Provide the [X, Y] coordinate of the cell's center where the given text is located.  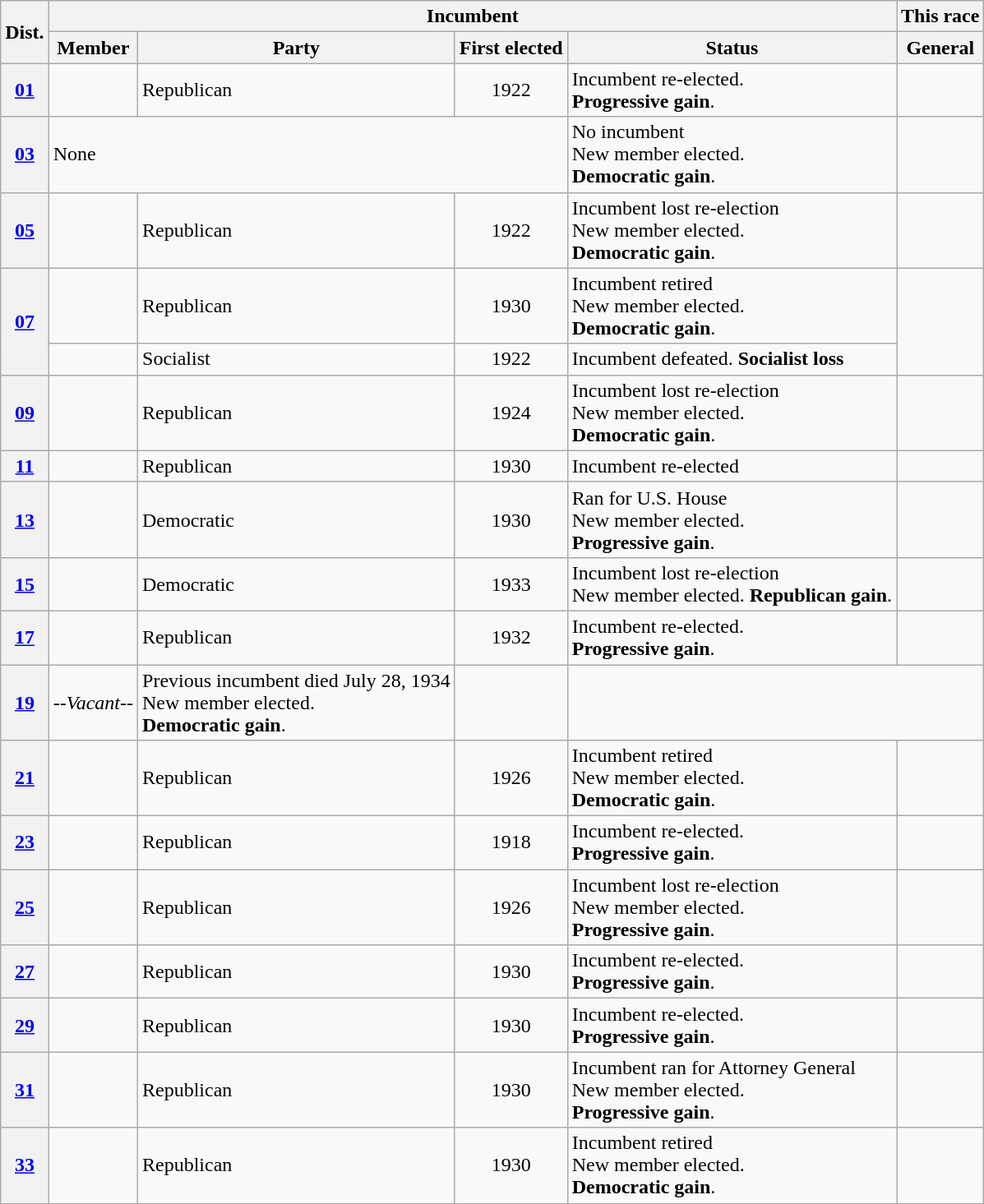
This race [940, 16]
01 [25, 90]
21 [25, 778]
1918 [511, 843]
Member [93, 48]
Party [297, 48]
1932 [511, 638]
None [307, 155]
Incumbent ran for Attorney GeneralNew member elected.Progressive gain. [732, 1090]
Previous incumbent died July 28, 1934New member elected.Democratic gain. [297, 702]
11 [25, 466]
Incumbent lost re-electionNew member elected. Republican gain. [732, 584]
15 [25, 584]
33 [25, 1165]
09 [25, 413]
27 [25, 971]
Dist. [25, 32]
29 [25, 1026]
13 [25, 519]
Socialist [297, 359]
Ran for U.S. HouseNew member elected.Progressive gain. [732, 519]
Incumbent defeated. Socialist loss [732, 359]
23 [25, 843]
Incumbent lost re-electionNew member elected.Progressive gain. [732, 907]
Status [732, 48]
First elected [511, 48]
Incumbent re-elected [732, 466]
05 [25, 230]
03 [25, 155]
Incumbent [472, 16]
17 [25, 638]
31 [25, 1090]
1924 [511, 413]
1933 [511, 584]
--Vacant-- [93, 702]
General [940, 48]
No incumbentNew member elected.Democratic gain. [732, 155]
25 [25, 907]
07 [25, 321]
19 [25, 702]
